Find where the given text appears and provide that cell's center as [x, y] coordinate. 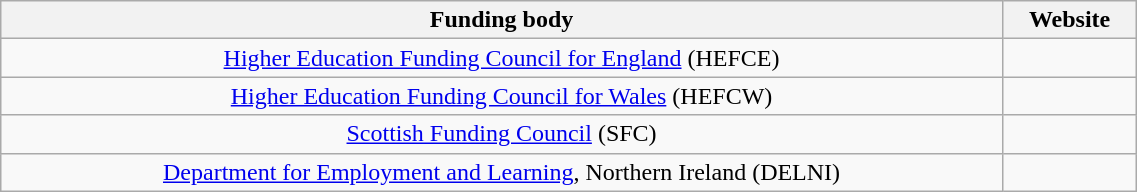
Funding body [502, 20]
Higher Education Funding Council for Wales (HEFCW) [502, 96]
Website [1069, 20]
Higher Education Funding Council for England (HEFCE) [502, 58]
Department for Employment and Learning, Northern Ireland (DELNI) [502, 172]
Scottish Funding Council (SFC) [502, 134]
